Return the [x, y] coordinate for the center point of the cell that contains the specified text.  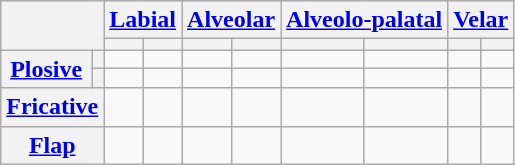
Fricative [52, 107]
Plosive [46, 69]
Labial [143, 20]
Flap [52, 145]
Alveolo-palatal [364, 20]
Alveolar [232, 20]
Velar [481, 20]
